Search for the cell housing the specified text and yield its [x, y] center coordinate. 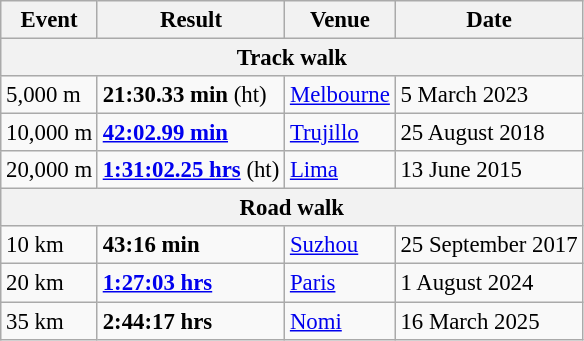
1 August 2024 [489, 283]
5,000 m [50, 95]
Paris [340, 283]
10 km [50, 245]
16 March 2025 [489, 321]
Event [50, 20]
Suzhou [340, 245]
43:16 min [190, 245]
5 March 2023 [489, 95]
Nomi [340, 321]
25 August 2018 [489, 133]
Lima [340, 170]
35 km [50, 321]
2:44:17 hrs [190, 321]
20,000 m [50, 170]
1:31:02.25 hrs (ht) [190, 170]
13 June 2015 [489, 170]
Date [489, 20]
Venue [340, 20]
1:27:03 hrs [190, 283]
Result [190, 20]
Track walk [292, 58]
21:30.33 min (ht) [190, 95]
Road walk [292, 208]
25 September 2017 [489, 245]
Melbourne [340, 95]
20 km [50, 283]
Trujillo [340, 133]
42:02.99 min [190, 133]
10,000 m [50, 133]
